Determine the [X, Y] coordinate at the center of the cell enclosing the given text.  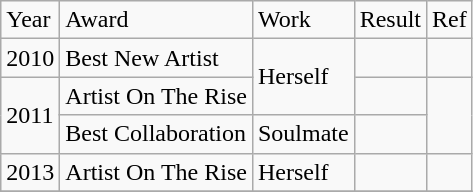
2010 [30, 58]
Work [303, 20]
Year [30, 20]
Ref [450, 20]
Award [156, 20]
2013 [30, 172]
2011 [30, 115]
Soulmate [303, 134]
Best New Artist [156, 58]
Best Collaboration [156, 134]
Result [390, 20]
